Capture the cell that displays the provided text and extract its [X, Y] central coordinate. 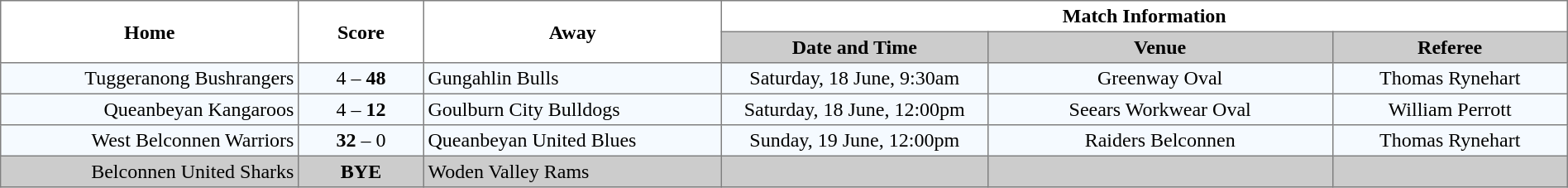
Match Information [1145, 17]
Greenway Oval [1159, 79]
4 – 48 [361, 79]
Date and Time [854, 47]
Away [572, 31]
4 – 12 [361, 109]
Belconnen United Sharks [150, 171]
Seears Workwear Oval [1159, 109]
William Perrott [1450, 109]
Referee [1450, 47]
Tuggeranong Bushrangers [150, 79]
Score [361, 31]
Goulburn City Bulldogs [572, 109]
Sunday, 19 June, 12:00pm [854, 141]
Saturday, 18 June, 9:30am [854, 79]
Queanbeyan United Blues [572, 141]
Queanbeyan Kangaroos [150, 109]
Raiders Belconnen [1159, 141]
Gungahlin Bulls [572, 79]
BYE [361, 171]
West Belconnen Warriors [150, 141]
Venue [1159, 47]
32 – 0 [361, 141]
Saturday, 18 June, 12:00pm [854, 109]
Home [150, 31]
Woden Valley Rams [572, 171]
